Return (X, Y) of the center of cell containing provided text 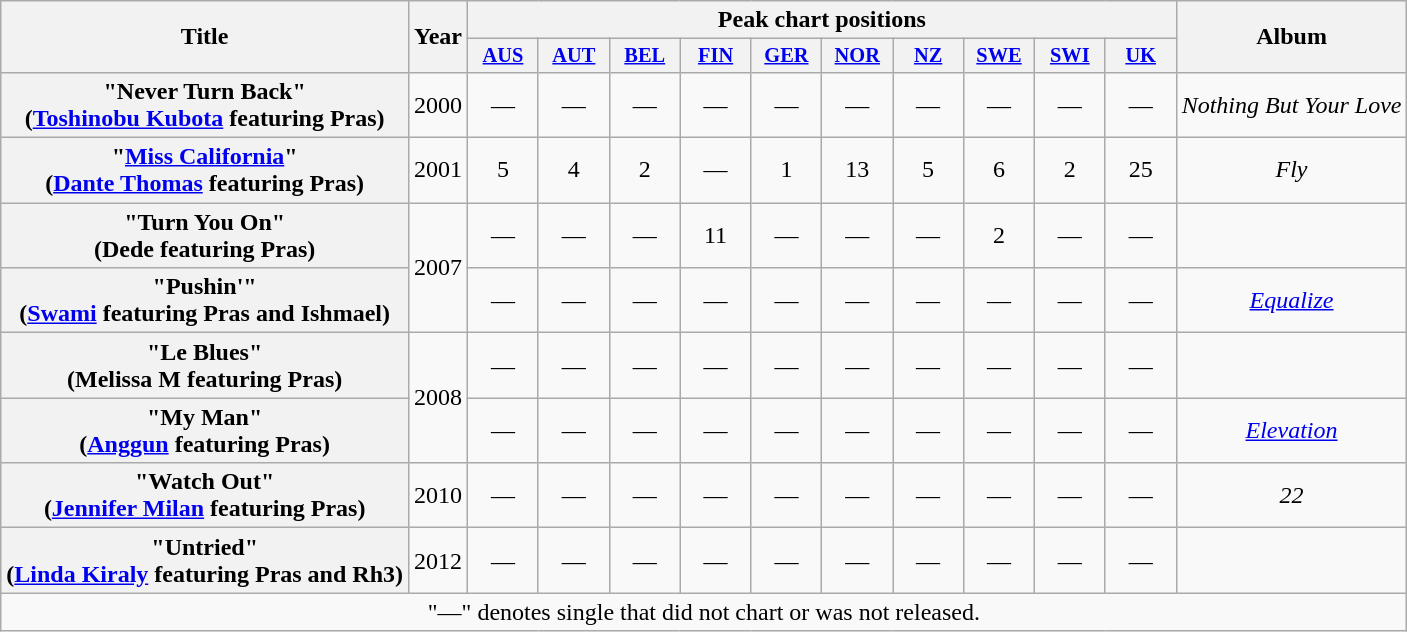
GER (786, 56)
2008 (438, 398)
NZ (928, 56)
Album (1292, 37)
4 (574, 170)
AUT (574, 56)
SWE (1000, 56)
6 (1000, 170)
22 (1292, 496)
SWI (1070, 56)
AUS (504, 56)
11 (716, 236)
Year (438, 37)
2012 (438, 560)
"Miss California"(Dante Thomas featuring Pras) (205, 170)
BEL (644, 56)
2001 (438, 170)
1 (786, 170)
NOR (858, 56)
2007 (438, 268)
2000 (438, 104)
FIN (716, 56)
Fly (1292, 170)
"Pushin'"(Swami featuring Pras and Ishmael) (205, 300)
"Turn You On"(Dede featuring Pras) (205, 236)
Nothing But Your Love (1292, 104)
Equalize (1292, 300)
2010 (438, 496)
Title (205, 37)
"—" denotes single that did not chart or was not released. (704, 612)
13 (858, 170)
"Le Blues"(Melissa M featuring Pras) (205, 366)
Elevation (1292, 430)
Peak chart positions (822, 20)
"My Man"(Anggun featuring Pras) (205, 430)
"Watch Out"(Jennifer Milan featuring Pras) (205, 496)
"Never Turn Back"(Toshinobu Kubota featuring Pras) (205, 104)
"Untried"(Linda Kiraly featuring Pras and Rh3) (205, 560)
UK (1140, 56)
25 (1140, 170)
